Output the (X, Y) coordinate of the center of the cell containing the given text.  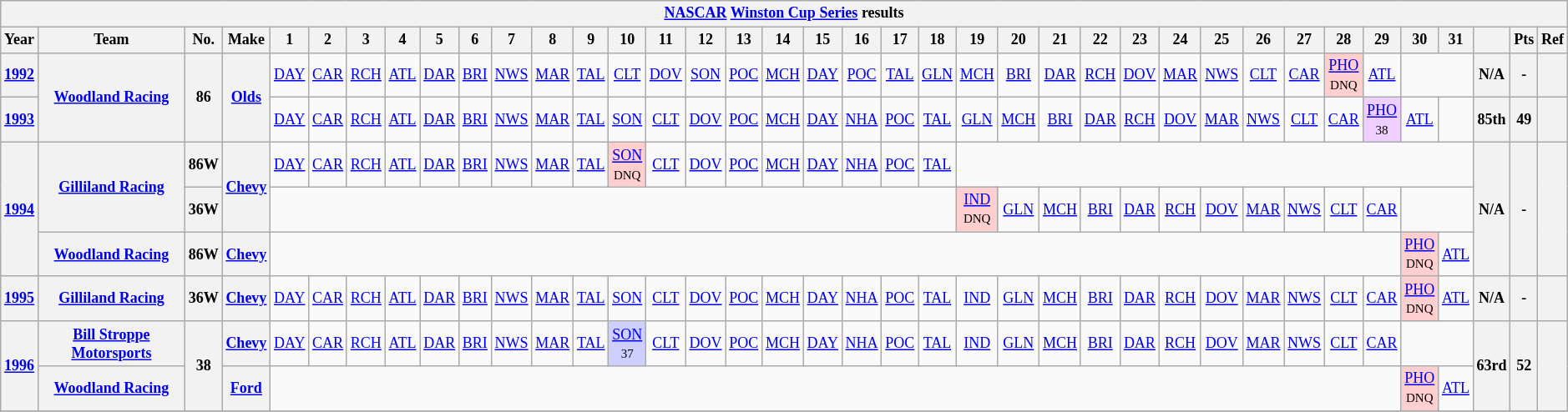
5 (439, 40)
21 (1060, 40)
63rd (1491, 365)
23 (1140, 40)
1995 (20, 299)
6 (476, 40)
1993 (20, 120)
86 (204, 97)
PHO38 (1382, 120)
38 (204, 365)
18 (938, 40)
26 (1263, 40)
19 (977, 40)
Year (20, 40)
Bill Stroppe Motorsports (111, 344)
SON37 (628, 344)
20 (1019, 40)
NASCAR Winston Cup Series results (784, 13)
25 (1222, 40)
2 (328, 40)
52 (1525, 365)
31 (1456, 40)
9 (591, 40)
15 (822, 40)
8 (553, 40)
30 (1419, 40)
11 (666, 40)
Ref (1553, 40)
3 (366, 40)
1 (290, 40)
49 (1525, 120)
28 (1343, 40)
29 (1382, 40)
7 (511, 40)
14 (783, 40)
4 (402, 40)
1994 (20, 209)
No. (204, 40)
17 (900, 40)
85th (1491, 120)
12 (706, 40)
27 (1304, 40)
SONDNQ (628, 164)
10 (628, 40)
16 (862, 40)
Team (111, 40)
1996 (20, 365)
Ford (246, 389)
24 (1181, 40)
Pts (1525, 40)
INDDNQ (977, 209)
22 (1100, 40)
1992 (20, 75)
Make (246, 40)
13 (744, 40)
Olds (246, 97)
